Find where the given text appears and provide that cell's center as [X, Y] coordinate. 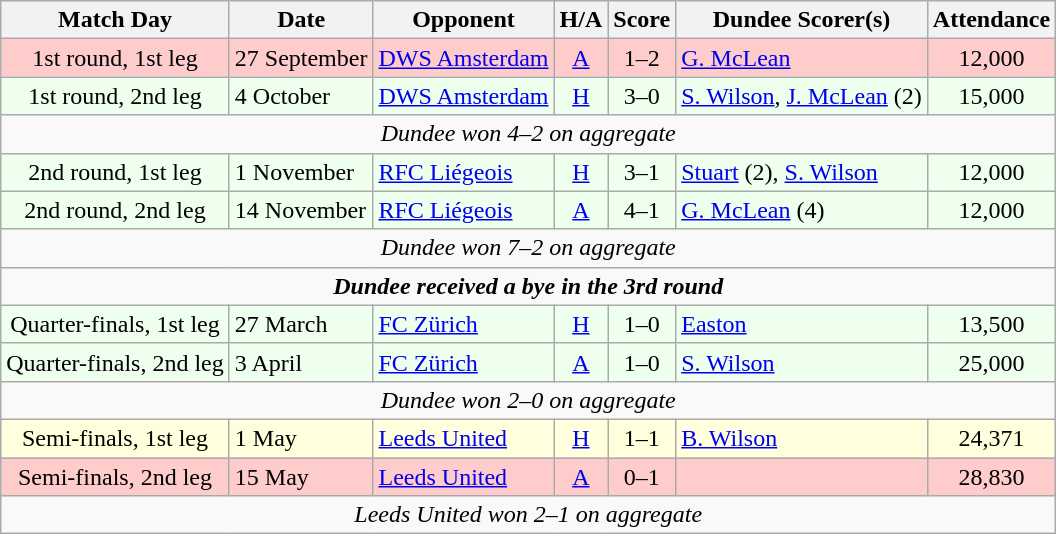
28,830 [991, 477]
Match Day [116, 20]
24,371 [991, 438]
S. Wilson [802, 362]
13,500 [991, 324]
1 November [301, 172]
Dundee won 7–2 on aggregate [528, 248]
2nd round, 1st leg [116, 172]
27 March [301, 324]
1–1 [642, 438]
0–1 [642, 477]
25,000 [991, 362]
Opponent [464, 20]
Dundee won 4–2 on aggregate [528, 134]
Dundee won 2–0 on aggregate [528, 400]
Quarter-finals, 2nd leg [116, 362]
15,000 [991, 96]
Dundee received a bye in the 3rd round [528, 286]
2nd round, 2nd leg [116, 210]
Stuart (2), S. Wilson [802, 172]
1 May [301, 438]
B. Wilson [802, 438]
G. McLean [802, 58]
1st round, 2nd leg [116, 96]
G. McLean (4) [802, 210]
3–1 [642, 172]
3–0 [642, 96]
1–2 [642, 58]
Semi-finals, 1st leg [116, 438]
Date [301, 20]
H/A [581, 20]
Semi-finals, 2nd leg [116, 477]
Dundee Scorer(s) [802, 20]
S. Wilson, J. McLean (2) [802, 96]
3 April [301, 362]
Score [642, 20]
15 May [301, 477]
1st round, 1st leg [116, 58]
27 September [301, 58]
Quarter-finals, 1st leg [116, 324]
4 October [301, 96]
14 November [301, 210]
4–1 [642, 210]
Attendance [991, 20]
Easton [802, 324]
Leeds United won 2–1 on aggregate [528, 515]
